Extract the [X, Y] coordinate from the center of the cell holding the provided text.  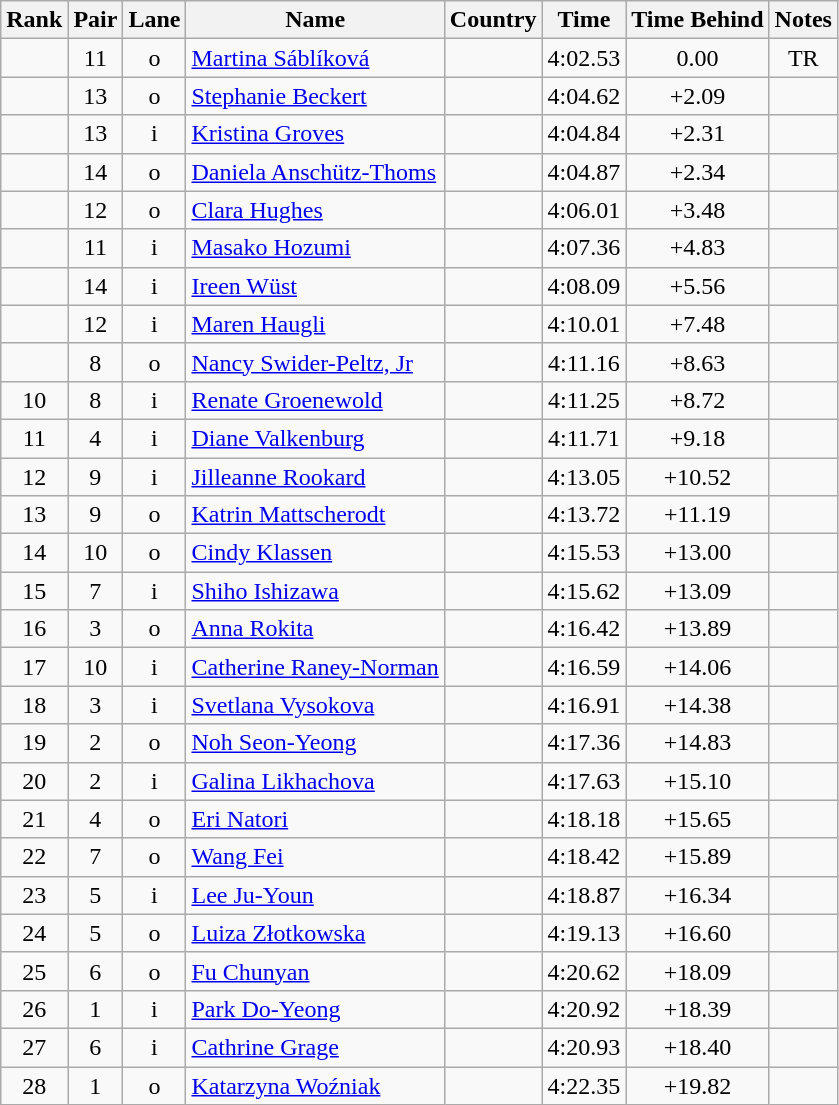
18 [34, 705]
Wang Fei [315, 857]
4:07.36 [584, 248]
4:17.63 [584, 781]
4:17.36 [584, 743]
+8.72 [698, 400]
0.00 [698, 58]
Time Behind [698, 20]
+18.40 [698, 1047]
+2.31 [698, 134]
4:15.53 [584, 553]
Anna Rokita [315, 629]
Park Do-Yeong [315, 1009]
Stephanie Beckert [315, 96]
20 [34, 781]
+3.48 [698, 210]
Rank [34, 20]
4:13.72 [584, 515]
4:06.01 [584, 210]
+18.09 [698, 971]
Country [493, 20]
4:18.18 [584, 819]
Pair [96, 20]
TR [803, 58]
Galina Likhachova [315, 781]
+14.38 [698, 705]
+13.89 [698, 629]
Luiza Złotkowska [315, 933]
4:20.62 [584, 971]
+13.09 [698, 591]
+15.89 [698, 857]
+9.18 [698, 438]
4:20.93 [584, 1047]
Ireen Wüst [315, 286]
Cindy Klassen [315, 553]
+16.60 [698, 933]
Katrin Mattscherodt [315, 515]
+18.39 [698, 1009]
4:18.87 [584, 895]
+8.63 [698, 362]
Jilleanne Rookard [315, 477]
19 [34, 743]
27 [34, 1047]
Fu Chunyan [315, 971]
Cathrine Grage [315, 1047]
21 [34, 819]
+15.65 [698, 819]
+2.09 [698, 96]
Nancy Swider-Peltz, Jr [315, 362]
+2.34 [698, 172]
4:20.92 [584, 1009]
17 [34, 667]
Shiho Ishizawa [315, 591]
4:10.01 [584, 324]
Katarzyna Woźniak [315, 1085]
25 [34, 971]
+15.10 [698, 781]
4:02.53 [584, 58]
22 [34, 857]
4:11.16 [584, 362]
Svetlana Vysokova [315, 705]
Noh Seon-Yeong [315, 743]
+14.83 [698, 743]
+19.82 [698, 1085]
+4.83 [698, 248]
Masako Hozumi [315, 248]
+14.06 [698, 667]
Diane Valkenburg [315, 438]
4:22.35 [584, 1085]
4:16.42 [584, 629]
16 [34, 629]
4:16.91 [584, 705]
4:04.87 [584, 172]
Clara Hughes [315, 210]
4:16.59 [584, 667]
Lane [154, 20]
Catherine Raney-Norman [315, 667]
24 [34, 933]
26 [34, 1009]
+11.19 [698, 515]
Maren Haugli [315, 324]
23 [34, 895]
4:04.84 [584, 134]
Daniela Anschütz-Thoms [315, 172]
Name [315, 20]
15 [34, 591]
Notes [803, 20]
28 [34, 1085]
4:11.25 [584, 400]
+10.52 [698, 477]
Renate Groenewold [315, 400]
4:11.71 [584, 438]
4:19.13 [584, 933]
+5.56 [698, 286]
4:13.05 [584, 477]
4:04.62 [584, 96]
Time [584, 20]
4:18.42 [584, 857]
Kristina Groves [315, 134]
Lee Ju-Youn [315, 895]
Martina Sáblíková [315, 58]
+13.00 [698, 553]
4:08.09 [584, 286]
Eri Natori [315, 819]
+16.34 [698, 895]
4:15.62 [584, 591]
+7.48 [698, 324]
